Identify which cell holds the provided text, then report its [X, Y] central coordinate. 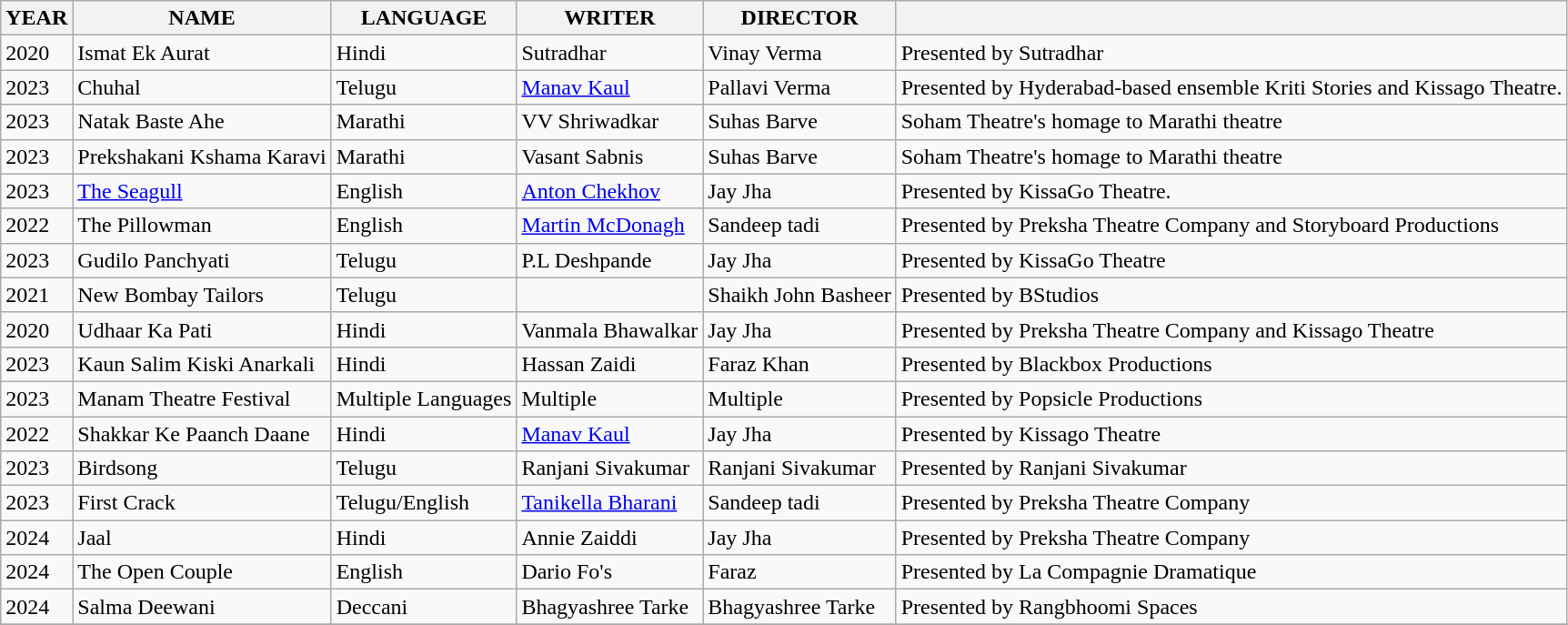
Natak Baste Ahe [202, 122]
Ismat Ek Aurat [202, 53]
Presented by KissaGo Theatre. [1231, 191]
Presented by BStudios [1231, 295]
P.L Deshpande [609, 260]
The Seagull [202, 191]
The Open Couple [202, 572]
Multiple Languages [424, 398]
The Pillowman [202, 226]
Presented by Hyderabad-based ensemble Kriti Stories and Kissago Theatre. [1231, 87]
Kaun Salim Kiski Anarkali [202, 364]
Presented by Popsicle Productions [1231, 398]
Vinay Verma [799, 53]
Presented by Preksha Theatre Company and Storyboard Productions [1231, 226]
Presented by Ranjani Sivakumar [1231, 469]
Tanikella Bharani [609, 503]
Presented by KissaGo Theatre [1231, 260]
Hassan Zaidi [609, 364]
Prekshakani Kshama Karavi [202, 156]
Anton Chekhov [609, 191]
Presented by Sutradhar [1231, 53]
Martin McDonagh [609, 226]
Faraz [799, 572]
Vasant Sabnis [609, 156]
Udhaar Ka Pati [202, 329]
Vanmala Bhawalkar [609, 329]
LANGUAGE [424, 18]
Birdsong [202, 469]
Chuhal [202, 87]
Manam Theatre Festival [202, 398]
Presented by Kissago Theatre [1231, 434]
Presented by Blackbox Productions [1231, 364]
Gudilo Panchyati [202, 260]
2021 [36, 295]
WRITER [609, 18]
Presented by La Compagnie Dramatique [1231, 572]
Annie Zaiddi [609, 538]
Jaal [202, 538]
Shakkar Ke Paanch Daane [202, 434]
Faraz Khan [799, 364]
Deccani [424, 607]
Presented by Preksha Theatre Company and Kissago Theatre [1231, 329]
Telugu/English [424, 503]
Dario Fo's [609, 572]
Sutradhar [609, 53]
NAME [202, 18]
VV Shriwadkar [609, 122]
New Bombay Tailors [202, 295]
First Crack [202, 503]
YEAR [36, 18]
Pallavi Verma [799, 87]
Salma Deewani [202, 607]
DIRECTOR [799, 18]
Presented by Rangbhoomi Spaces [1231, 607]
Shaikh John Basheer [799, 295]
